Find where the given text appears and provide that cell's center as [x, y] coordinate. 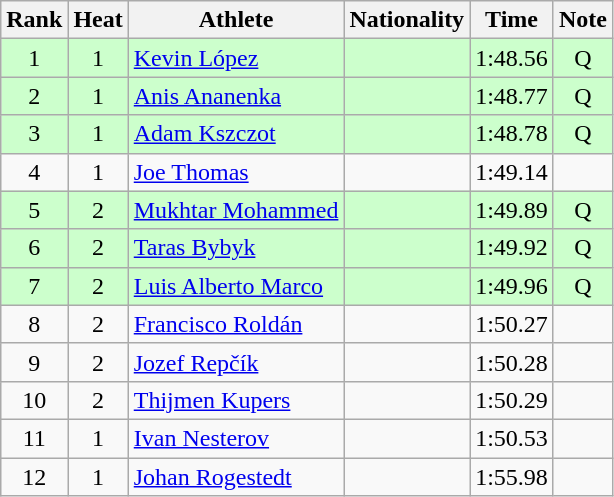
Johan Rogestedt [236, 477]
Luis Alberto Marco [236, 286]
10 [34, 400]
Ivan Nesterov [236, 438]
1:50.28 [512, 362]
1:49.92 [512, 248]
1:50.53 [512, 438]
Note [582, 20]
7 [34, 286]
Time [512, 20]
6 [34, 248]
Kevin López [236, 58]
Joe Thomas [236, 172]
1:49.96 [512, 286]
1:48.78 [512, 134]
Taras Bybyk [236, 248]
Jozef Repčík [236, 362]
Anis Ananenka [236, 96]
5 [34, 210]
1:49.14 [512, 172]
Athlete [236, 20]
Francisco Roldán [236, 324]
1:48.77 [512, 96]
12 [34, 477]
Thijmen Kupers [236, 400]
1:50.27 [512, 324]
1:49.89 [512, 210]
3 [34, 134]
Heat [98, 20]
1:55.98 [512, 477]
11 [34, 438]
4 [34, 172]
1:48.56 [512, 58]
9 [34, 362]
Mukhtar Mohammed [236, 210]
Rank [34, 20]
1:50.29 [512, 400]
Nationality [407, 20]
8 [34, 324]
Adam Kszczot [236, 134]
